Determine the (x, y) coordinate at the center of the cell enclosing the given text.  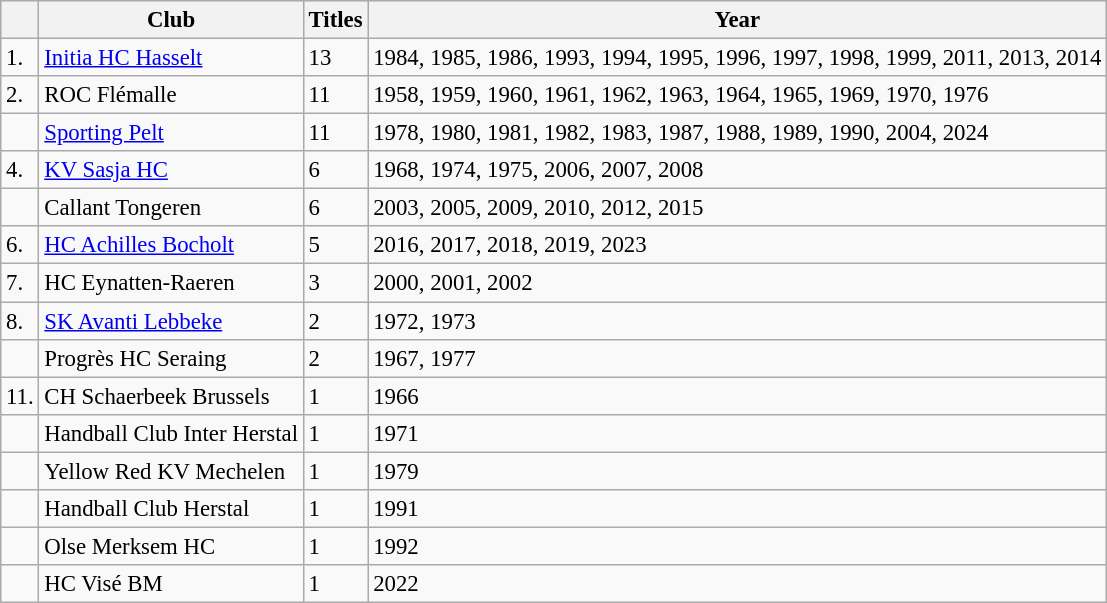
1984, 1985, 1986, 1993, 1994, 1995, 1996, 1997, 1998, 1999, 2011, 2013, 2014 (738, 58)
4. (20, 170)
1979 (738, 471)
Handball Club Herstal (171, 509)
6. (20, 245)
Year (738, 20)
Titles (336, 20)
11. (20, 396)
SK Avanti Lebbeke (171, 321)
1991 (738, 509)
HC Visé BM (171, 584)
8. (20, 321)
ROC Flémalle (171, 95)
1992 (738, 546)
KV Sasja HC (171, 170)
HC Eynatten-Raeren (171, 283)
2. (20, 95)
13 (336, 58)
2003, 2005, 2009, 2010, 2012, 2015 (738, 208)
1968, 1974, 1975, 2006, 2007, 2008 (738, 170)
Sporting Pelt (171, 133)
Handball Club Inter Herstal (171, 433)
HC Achilles Bocholt (171, 245)
1971 (738, 433)
1967, 1977 (738, 358)
1958, 1959, 1960, 1961, 1962, 1963, 1964, 1965, 1969, 1970, 1976 (738, 95)
5 (336, 245)
2016, 2017, 2018, 2019, 2023 (738, 245)
Initia HC Hasselt (171, 58)
2022 (738, 584)
Yellow Red KV Mechelen (171, 471)
7. (20, 283)
Club (171, 20)
Progrès HC Seraing (171, 358)
Olse Merksem HC (171, 546)
1978, 1980, 1981, 1982, 1983, 1987, 1988, 1989, 1990, 2004, 2024 (738, 133)
2000, 2001, 2002 (738, 283)
1966 (738, 396)
1972, 1973 (738, 321)
3 (336, 283)
Callant Tongeren (171, 208)
1. (20, 58)
CH Schaerbeek Brussels (171, 396)
